Scan for the cell matching the given text and deliver its (x, y) coordinate at center. 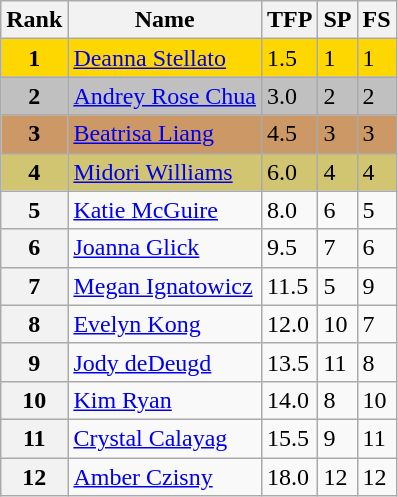
Katie McGuire (165, 210)
3.0 (290, 96)
Jody deDeugd (165, 362)
Andrey Rose Chua (165, 96)
12.0 (290, 324)
9.5 (290, 248)
Joanna Glick (165, 248)
4.5 (290, 134)
15.5 (290, 438)
Amber Czisny (165, 477)
Deanna Stellato (165, 58)
13.5 (290, 362)
Beatrisa Liang (165, 134)
Rank (34, 20)
TFP (290, 20)
SP (338, 20)
Kim Ryan (165, 400)
1.5 (290, 58)
18.0 (290, 477)
Megan Ignatowicz (165, 286)
6.0 (290, 172)
14.0 (290, 400)
Evelyn Kong (165, 324)
11.5 (290, 286)
Midori Williams (165, 172)
8.0 (290, 210)
Name (165, 20)
Crystal Calayag (165, 438)
FS (376, 20)
